Pinpoint the cell where the given text exists, returning its [x, y] midpoint coordinate. 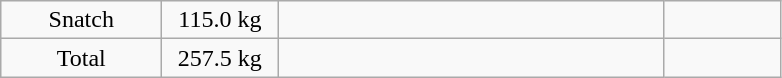
Snatch [82, 20]
257.5 kg [220, 58]
Total [82, 58]
115.0 kg [220, 20]
